For the text-containing cell, return its midpoint in (X, Y) coordinate format. 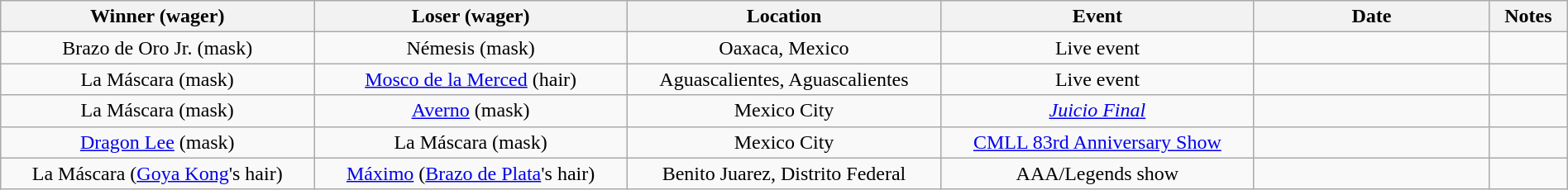
Mosco de la Merced (hair) (471, 79)
La Máscara (Goya Kong's hair) (157, 173)
Winner (wager) (157, 17)
Event (1097, 17)
Benito Juarez, Distrito Federal (784, 173)
Oaxaca, Mexico (784, 48)
Location (784, 17)
Notes (1528, 17)
Dragon Lee (mask) (157, 142)
Aguascalientes, Aguascalientes (784, 79)
Juicio Final (1097, 111)
Date (1371, 17)
Némesis (mask) (471, 48)
Brazo de Oro Jr. (mask) (157, 48)
CMLL 83rd Anniversary Show (1097, 142)
Loser (wager) (471, 17)
Máximo (Brazo de Plata's hair) (471, 173)
AAA/Legends show (1097, 173)
Averno (mask) (471, 111)
